Provide the (X, Y) coordinate of the cell's center where the given text is located.  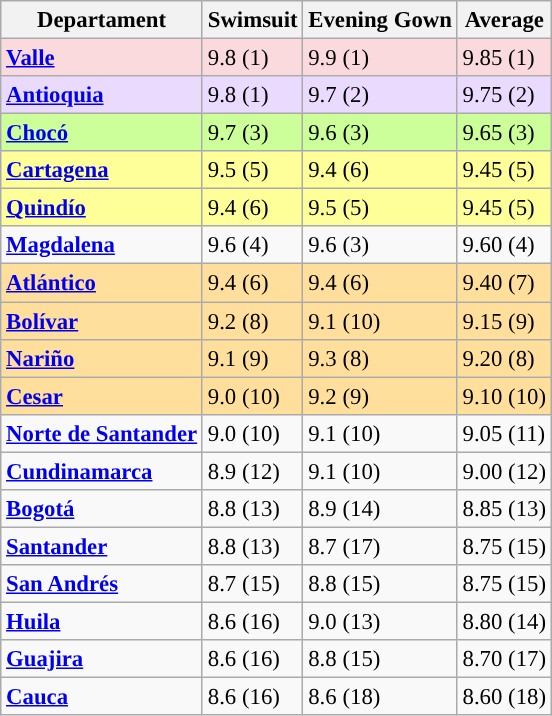
Average (504, 20)
Bogotá (102, 509)
9.65 (3) (504, 133)
Atlántico (102, 283)
9.0 (13) (380, 621)
Cundinamarca (102, 471)
8.80 (14) (504, 621)
9.15 (9) (504, 321)
Norte de Santander (102, 433)
Huila (102, 621)
9.85 (1) (504, 58)
Evening Gown (380, 20)
9.40 (7) (504, 283)
Bolívar (102, 321)
8.7 (15) (252, 584)
Santander (102, 546)
9.10 (10) (504, 396)
Magdalena (102, 245)
Chocó (102, 133)
9.2 (9) (380, 396)
Cesar (102, 396)
9.60 (4) (504, 245)
8.60 (18) (504, 697)
9.00 (12) (504, 471)
8.7 (17) (380, 546)
Cartagena (102, 170)
Cauca (102, 697)
8.70 (17) (504, 659)
9.2 (8) (252, 321)
Departament (102, 20)
9.3 (8) (380, 358)
9.7 (3) (252, 133)
Swimsuit (252, 20)
9.9 (1) (380, 58)
8.6 (18) (380, 697)
9.05 (11) (504, 433)
8.9 (14) (380, 509)
Valle (102, 58)
9.75 (2) (504, 95)
Guajira (102, 659)
Antioquia (102, 95)
8.9 (12) (252, 471)
Quindío (102, 208)
9.7 (2) (380, 95)
9.6 (4) (252, 245)
8.85 (13) (504, 509)
9.1 (9) (252, 358)
Nariño (102, 358)
9.20 (8) (504, 358)
San Andrés (102, 584)
